Provide the (X, Y) coordinate of the cell's center where the given text is located.  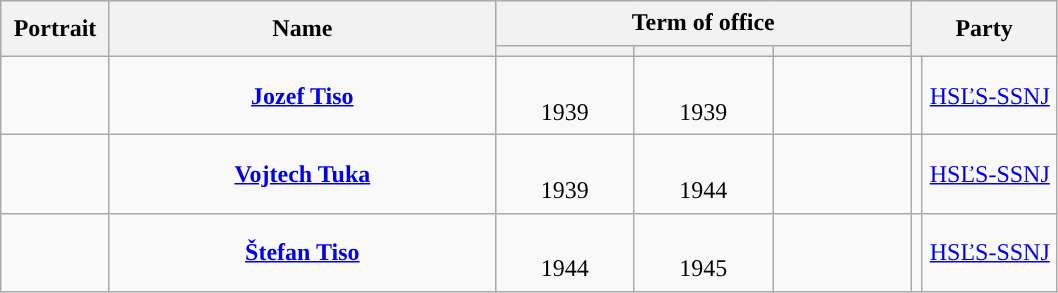
Party (984, 29)
Portrait (56, 29)
Štefan Tiso (302, 252)
1945 (704, 252)
Jozef Tiso (302, 95)
Name (302, 29)
Vojtech Tuka (302, 174)
Term of office (703, 24)
